Detect which cell encompasses the target text, then output its [X, Y] center coordinate. 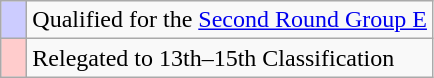
Relegated to 13th–15th Classification [230, 58]
Qualified for the Second Round Group E [230, 20]
